Search for the cell housing the specified text and yield its [X, Y] center coordinate. 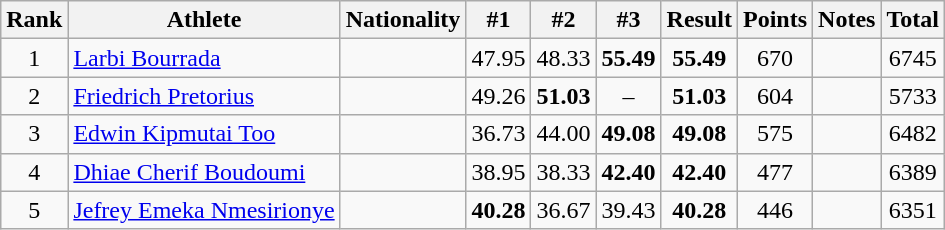
477 [774, 172]
6745 [913, 58]
#3 [628, 20]
5733 [913, 96]
5 [34, 210]
39.43 [628, 210]
670 [774, 58]
3 [34, 134]
49.26 [498, 96]
Friedrich Pretorius [204, 96]
38.33 [564, 172]
Notes [847, 20]
48.33 [564, 58]
38.95 [498, 172]
6351 [913, 210]
575 [774, 134]
– [628, 96]
Rank [34, 20]
4 [34, 172]
Total [913, 20]
44.00 [564, 134]
Dhiae Cherif Boudoumi [204, 172]
6482 [913, 134]
2 [34, 96]
446 [774, 210]
Athlete [204, 20]
Result [699, 20]
Nationality [403, 20]
604 [774, 96]
Points [774, 20]
1 [34, 58]
36.73 [498, 134]
#1 [498, 20]
Larbi Bourrada [204, 58]
Jefrey Emeka Nmesirionye [204, 210]
6389 [913, 172]
#2 [564, 20]
36.67 [564, 210]
Edwin Kipmutai Too [204, 134]
47.95 [498, 58]
